Search for the cell housing the specified text and yield its (X, Y) center coordinate. 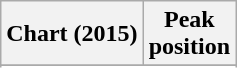
Chart (2015) (72, 34)
Peakposition (189, 34)
